Search for the cell housing the specified text and yield its (X, Y) center coordinate. 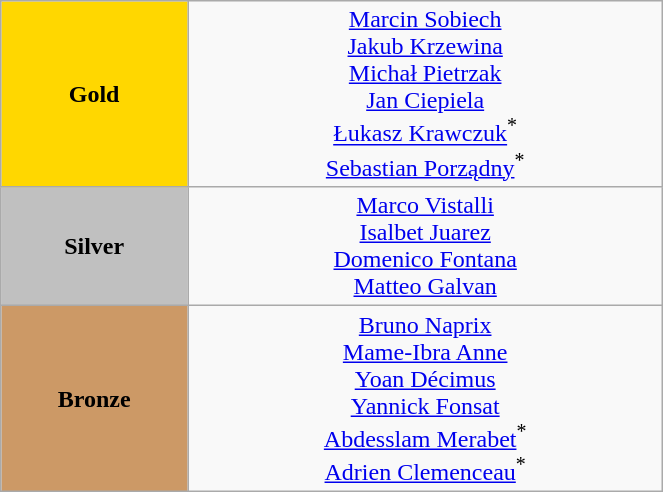
Silver (94, 246)
Bruno NaprixMame-Ibra AnneYoan DécimusYannick FonsatAbdesslam Merabet*Adrien Clemenceau* (426, 399)
Gold (94, 94)
Marco VistalliIsalbet JuarezDomenico FontanaMatteo Galvan (426, 246)
Bronze (94, 399)
Marcin SobiechJakub KrzewinaMichał PietrzakJan CiepielaŁukasz Krawczuk*Sebastian Porządny* (426, 94)
